Pinpoint the cell where the given text exists, returning its [x, y] midpoint coordinate. 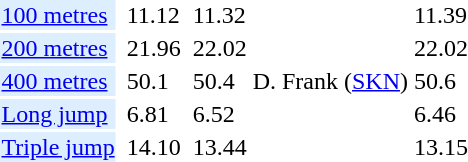
D. Frank (SKN) [330, 81]
6.52 [220, 114]
50.1 [154, 81]
6.81 [154, 114]
100 metres [58, 15]
50.4 [220, 81]
400 metres [58, 81]
Triple jump [58, 147]
14.10 [154, 147]
21.96 [154, 48]
22.02 [220, 48]
Long jump [58, 114]
11.32 [220, 15]
200 metres [58, 48]
11.12 [154, 15]
13.44 [220, 147]
